Locate the cell with the specified text and output its [x, y] center coordinate. 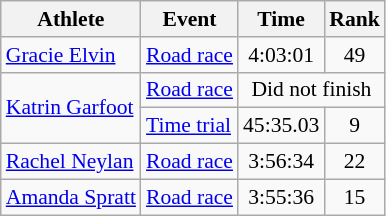
Amanda Spratt [71, 197]
Gracie Elvin [71, 55]
49 [354, 55]
15 [354, 197]
Time trial [190, 126]
22 [354, 162]
Athlete [71, 19]
Event [190, 19]
Did not finish [312, 90]
9 [354, 126]
4:03:01 [281, 55]
3:55:36 [281, 197]
Rachel Neylan [71, 162]
45:35.03 [281, 126]
Time [281, 19]
3:56:34 [281, 162]
Rank [354, 19]
Katrin Garfoot [71, 108]
